Find where the given text appears and provide that cell's center as [x, y] coordinate. 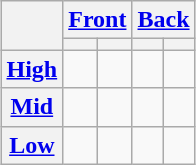
Back [164, 20]
High [32, 69]
Low [32, 145]
Front [98, 20]
Mid [32, 107]
